Capture the cell that displays the provided text and extract its (X, Y) central coordinate. 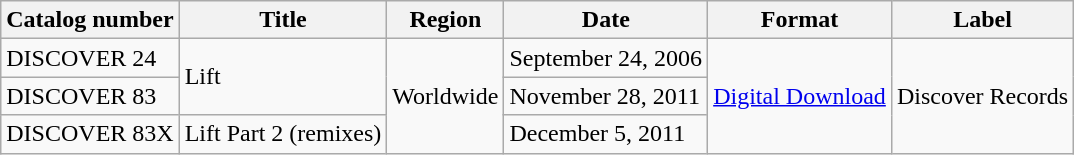
Worldwide (446, 96)
Title (283, 20)
Digital Download (800, 96)
DISCOVER 83 (90, 96)
Catalog number (90, 20)
Date (606, 20)
Discover Records (982, 96)
Label (982, 20)
September 24, 2006 (606, 58)
Region (446, 20)
DISCOVER 24 (90, 58)
Lift Part 2 (remixes) (283, 134)
December 5, 2011 (606, 134)
Format (800, 20)
November 28, 2011 (606, 96)
DISCOVER 83X (90, 134)
Lift (283, 77)
